Locate the cell with the specified text and output its [X, Y] center coordinate. 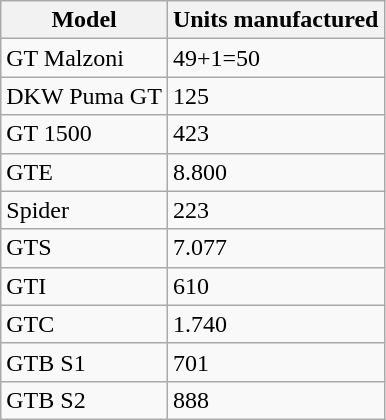
701 [276, 362]
223 [276, 210]
423 [276, 134]
Spider [84, 210]
GTI [84, 286]
49+1=50 [276, 58]
888 [276, 400]
GTS [84, 248]
125 [276, 96]
GTE [84, 172]
DKW Puma GT [84, 96]
GTB S1 [84, 362]
GT 1500 [84, 134]
1.740 [276, 324]
610 [276, 286]
8.800 [276, 172]
Model [84, 20]
GT Malzoni [84, 58]
GTC [84, 324]
Units manufactured [276, 20]
GTB S2 [84, 400]
7.077 [276, 248]
